For the text-containing cell, return its midpoint in [x, y] coordinate format. 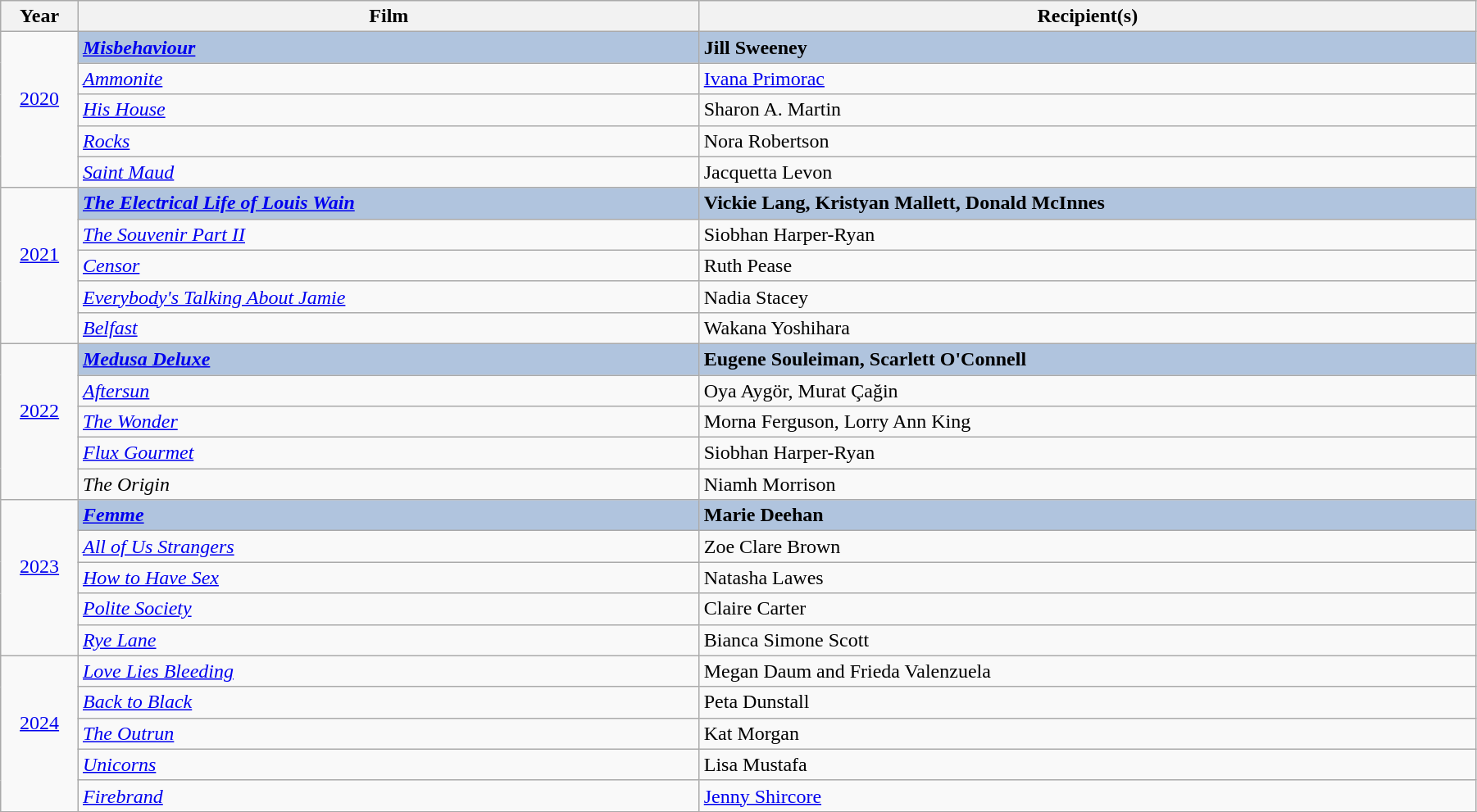
2020 [39, 110]
Claire Carter [1087, 609]
Unicorns [389, 764]
Ammonite [389, 79]
Megan Daum and Frieda Valenzuela [1087, 671]
Jacquetta Levon [1087, 172]
Firebrand [389, 796]
Back to Black [389, 702]
Oya Aygör, Murat Çağin [1087, 391]
The Origin [389, 484]
Rye Lane [389, 640]
Misbehaviour [389, 48]
2024 [39, 733]
The Electrical Life of Louis Wain [389, 203]
The Outrun [389, 733]
2021 [39, 265]
His House [389, 110]
Ruth Pease [1087, 265]
All of Us Strangers [389, 547]
Femme [389, 515]
Niamh Morrison [1087, 484]
2022 [39, 421]
Bianca Simone Scott [1087, 640]
Censor [389, 265]
Everybody's Talking About Jamie [389, 297]
Zoe Clare Brown [1087, 547]
Saint Maud [389, 172]
Flux Gourmet [389, 453]
Medusa Deluxe [389, 359]
Jenny Shircore [1087, 796]
Rocks [389, 141]
Sharon A. Martin [1087, 110]
Ivana Primorac [1087, 79]
Marie Deehan [1087, 515]
Peta Dunstall [1087, 702]
Eugene Souleiman, Scarlett O'Connell [1087, 359]
Morna Ferguson, Lorry Ann King [1087, 422]
Nadia Stacey [1087, 297]
The Wonder [389, 422]
Aftersun [389, 391]
Polite Society [389, 609]
Year [39, 16]
2023 [39, 578]
Wakana Yoshihara [1087, 328]
Love Lies Bleeding [389, 671]
How to Have Sex [389, 578]
Film [389, 16]
Lisa Mustafa [1087, 764]
Jill Sweeney [1087, 48]
Recipient(s) [1087, 16]
Nora Robertson [1087, 141]
The Souvenir Part II [389, 234]
Belfast [389, 328]
Kat Morgan [1087, 733]
Vickie Lang, Kristyan Mallett, Donald McInnes [1087, 203]
Natasha Lawes [1087, 578]
